Detect which cell encompasses the target text, then output its (x, y) center coordinate. 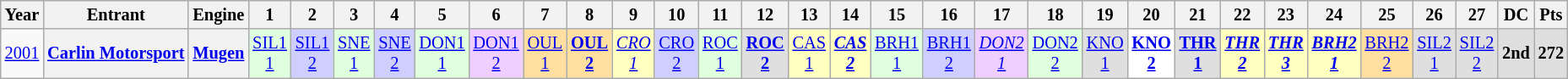
THR3 (1286, 54)
BRH11 (897, 54)
14 (850, 14)
Mugen (218, 54)
ROC1 (720, 54)
15 (897, 14)
DON21 (1001, 54)
CAS1 (809, 54)
27 (1477, 14)
SIL12 (312, 54)
THR2 (1242, 54)
DON22 (1055, 54)
OUL1 (545, 54)
CAS2 (850, 54)
23 (1286, 14)
Year (22, 14)
8 (589, 14)
11 (720, 14)
7 (545, 14)
18 (1055, 14)
THR1 (1198, 54)
SNE1 (354, 54)
2nd (1516, 54)
BRH22 (1387, 54)
DON11 (442, 54)
4 (394, 14)
CRO2 (676, 54)
16 (949, 14)
2 (312, 14)
12 (765, 14)
KNO1 (1105, 54)
21 (1198, 14)
25 (1387, 14)
OUL2 (589, 54)
19 (1105, 14)
20 (1151, 14)
ROC2 (765, 54)
BRH21 (1334, 54)
13 (809, 14)
CRO1 (633, 54)
5 (442, 14)
26 (1434, 14)
17 (1001, 14)
9 (633, 14)
SIL11 (269, 54)
DC (1516, 14)
22 (1242, 14)
Carlin Motorsport (116, 54)
24 (1334, 14)
Pts (1551, 14)
SNE2 (394, 54)
BRH12 (949, 54)
DON12 (496, 54)
1 (269, 14)
272 (1551, 54)
2001 (22, 54)
Entrant (116, 14)
6 (496, 14)
KNO2 (1151, 54)
10 (676, 14)
SIL22 (1477, 54)
Engine (218, 14)
3 (354, 14)
SIL21 (1434, 54)
